Return the [x, y] coordinate for the center point of the cell that contains the specified text.  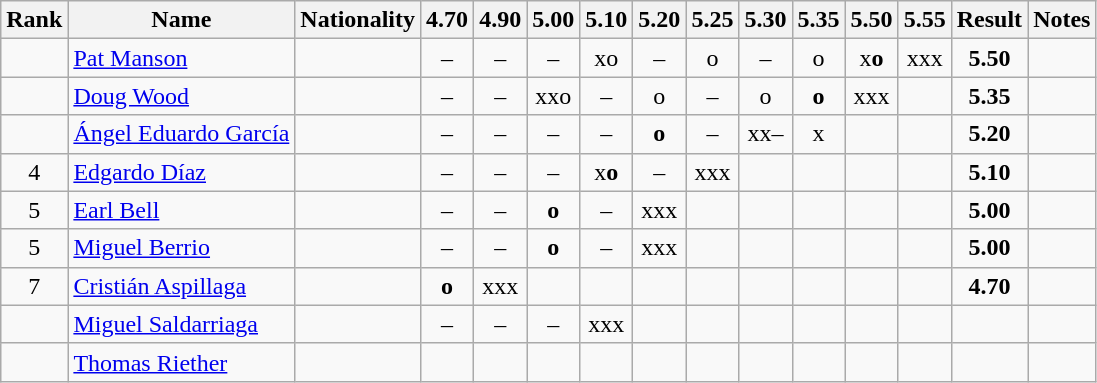
Ángel Eduardo García [182, 134]
5.55 [924, 20]
5.25 [712, 20]
Notes [1062, 20]
Result [989, 20]
xx– [766, 134]
Earl Bell [182, 210]
Miguel Saldarriaga [182, 324]
Name [182, 20]
4.90 [500, 20]
Edgardo Díaz [182, 172]
Rank [34, 20]
Pat Manson [182, 58]
Nationality [358, 20]
Miguel Berrio [182, 248]
xxo [554, 96]
5.30 [766, 20]
x [818, 134]
4 [34, 172]
7 [34, 286]
Doug Wood [182, 96]
Thomas Riether [182, 362]
Cristián Aspillaga [182, 286]
